Determine the (x, y) coordinate at the center of the cell enclosing the given text.  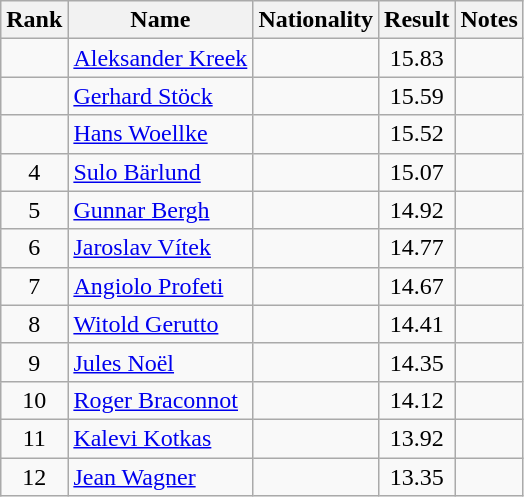
Gerhard Stöck (160, 96)
Name (160, 20)
Sulo Bärlund (160, 172)
Nationality (316, 20)
15.83 (417, 58)
14.35 (417, 362)
4 (34, 172)
Jaroslav Vítek (160, 248)
14.41 (417, 324)
6 (34, 248)
Witold Gerutto (160, 324)
14.67 (417, 286)
Jean Wagner (160, 477)
9 (34, 362)
Result (417, 20)
Gunnar Bergh (160, 210)
15.59 (417, 96)
12 (34, 477)
5 (34, 210)
Kalevi Kotkas (160, 438)
Jules Noël (160, 362)
10 (34, 400)
Angiolo Profeti (160, 286)
14.12 (417, 400)
Hans Woellke (160, 134)
14.77 (417, 248)
13.35 (417, 477)
7 (34, 286)
Notes (489, 20)
8 (34, 324)
Aleksander Kreek (160, 58)
15.07 (417, 172)
11 (34, 438)
15.52 (417, 134)
Rank (34, 20)
Roger Braconnot (160, 400)
13.92 (417, 438)
14.92 (417, 210)
